Output the [X, Y] coordinate of the center of the cell containing the given text.  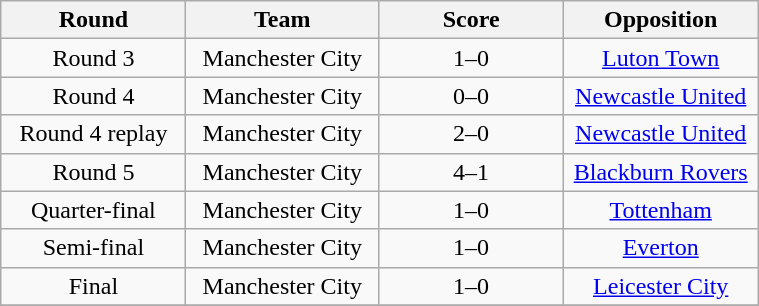
2–0 [471, 134]
Round 5 [93, 172]
4–1 [471, 172]
Round [93, 20]
Score [471, 20]
Opposition [660, 20]
Everton [660, 248]
Quarter-final [93, 210]
Luton Town [660, 58]
Round 4 replay [93, 134]
Team [282, 20]
Leicester City [660, 286]
Blackburn Rovers [660, 172]
Final [93, 286]
Tottenham [660, 210]
Semi-final [93, 248]
Round 4 [93, 96]
0–0 [471, 96]
Round 3 [93, 58]
